Search for the cell housing the specified text and yield its (x, y) center coordinate. 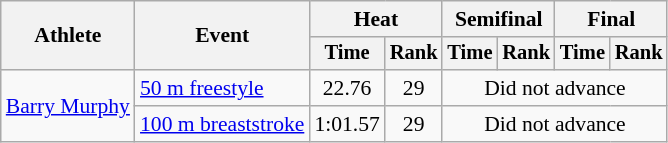
Heat (376, 19)
1:01.57 (346, 124)
100 m breaststroke (222, 124)
Athlete (68, 36)
Semifinal (498, 19)
Final (611, 19)
22.76 (346, 88)
50 m freestyle (222, 88)
Barry Murphy (68, 106)
Event (222, 36)
